Capture the cell that displays the provided text and extract its (x, y) central coordinate. 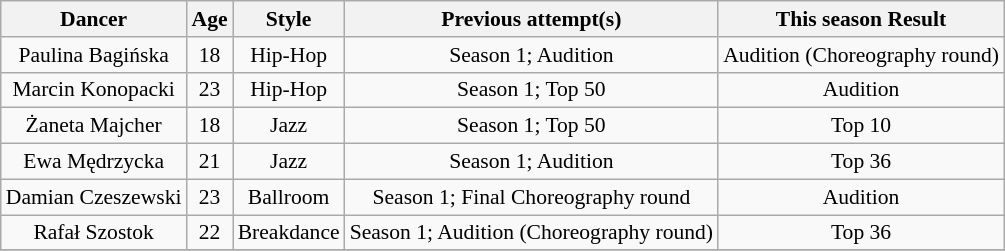
22 (210, 233)
Marcin Konopacki (94, 90)
Season 1; Final Choreography round (532, 197)
Style (289, 19)
Age (210, 19)
21 (210, 162)
Damian Czeszewski (94, 197)
Paulina Bagińska (94, 55)
Ballroom (289, 197)
Top 10 (861, 126)
Dancer (94, 19)
Breakdance (289, 233)
This season Result (861, 19)
Ewa Mędrzycka (94, 162)
Previous attempt(s) (532, 19)
Rafał Szostok (94, 233)
Season 1; Audition (Choreography round) (532, 233)
Audition (Choreography round) (861, 55)
Żaneta Majcher (94, 126)
